Return [X, Y] of the center of cell containing provided text 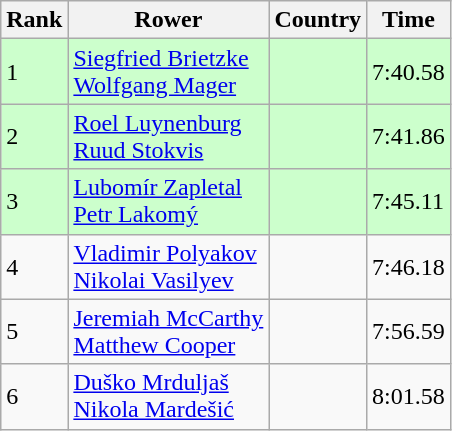
Siegfried BrietzkeWolfgang Mager [168, 72]
2 [34, 136]
7:45.11 [409, 202]
Duško MrduljašNikola Mardešić [168, 396]
8:01.58 [409, 396]
Time [409, 20]
Vladimir PolyakovNikolai Vasilyev [168, 266]
1 [34, 72]
3 [34, 202]
7:46.18 [409, 266]
Lubomír ZapletalPetr Lakomý [168, 202]
Rower [168, 20]
7:40.58 [409, 72]
Jeremiah McCarthyMatthew Cooper [168, 332]
Rank [34, 20]
4 [34, 266]
7:41.86 [409, 136]
Country [318, 20]
6 [34, 396]
7:56.59 [409, 332]
5 [34, 332]
Roel LuynenburgRuud Stokvis [168, 136]
